Output the (X, Y) coordinate of the center of the cell containing the given text.  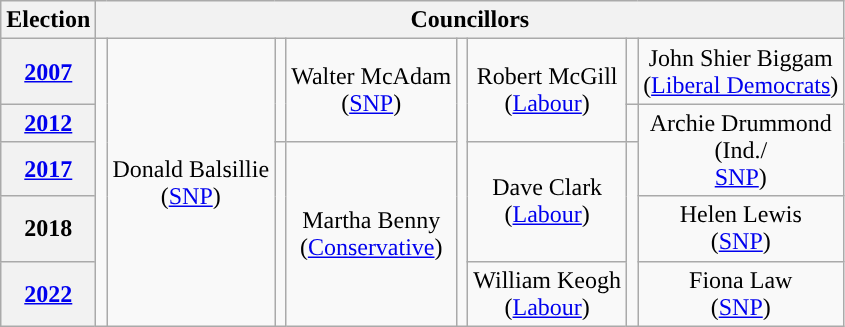
Martha Benny(Conservative) (372, 234)
2007 (48, 72)
Dave Clark(Labour) (548, 202)
2017 (48, 169)
Election (48, 20)
Archie Drummond(Ind./SNP) (741, 150)
2012 (48, 123)
William Keogh(Labour) (548, 294)
John Shier Biggam(Liberal Democrats) (741, 72)
Councillors (470, 20)
Fiona Law(SNP) (741, 294)
Walter McAdam(SNP) (372, 90)
2018 (48, 228)
2022 (48, 294)
Donald Balsillie(SNP) (191, 182)
Helen Lewis(SNP) (741, 228)
Robert McGill(Labour) (548, 90)
